Scan for the cell matching the given text and deliver its [X, Y] coordinate at center. 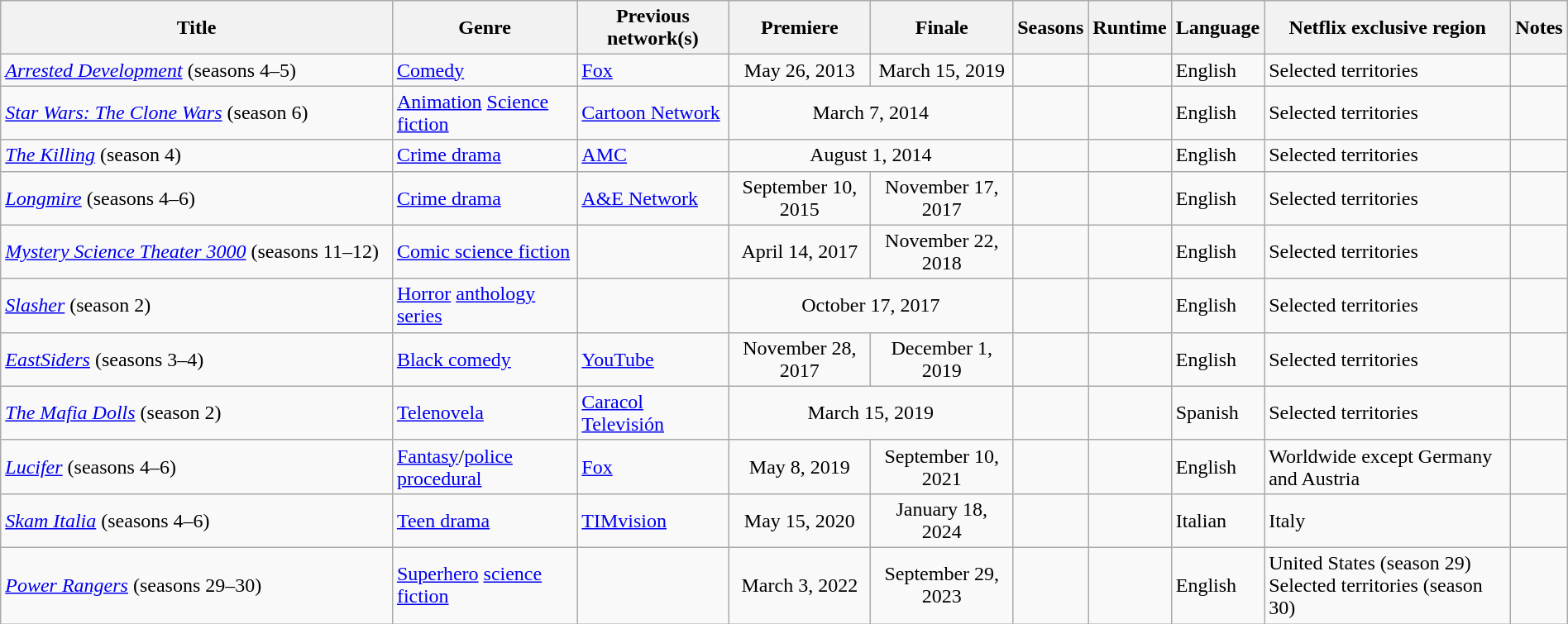
Runtime [1130, 28]
Star Wars: The Clone Wars (season 6) [197, 112]
A&E Network [653, 198]
September 29, 2023 [942, 585]
Animation Science fiction [485, 112]
Genre [485, 28]
November 22, 2018 [942, 251]
Black comedy [485, 359]
The Killing (season 4) [197, 155]
Arrested Development (seasons 4–5) [197, 70]
Notes [1539, 28]
United States (season 29)Selected territories (season 30) [1388, 585]
Comic science fiction [485, 251]
Telenovela [485, 413]
Power Rangers (seasons 29–30) [197, 585]
September 10, 2015 [800, 198]
Premiere [800, 28]
Previous network(s) [653, 28]
The Mafia Dolls (season 2) [197, 413]
April 14, 2017 [800, 251]
Fantasy/police procedural [485, 466]
EastSiders (seasons 3–4) [197, 359]
Longmire (seasons 4–6) [197, 198]
March 3, 2022 [800, 585]
Title [197, 28]
Netflix exclusive region [1388, 28]
Teen drama [485, 521]
TIMvision [653, 521]
Spanish [1217, 413]
January 18, 2024 [942, 521]
AMC [653, 155]
December 1, 2019 [942, 359]
Italian [1217, 521]
Superhero science fiction [485, 585]
March 7, 2014 [871, 112]
Italy [1388, 521]
Skam Italia (seasons 4–6) [197, 521]
Slasher (season 2) [197, 306]
Cartoon Network [653, 112]
Seasons [1050, 28]
YouTube [653, 359]
May 26, 2013 [800, 70]
November 17, 2017 [942, 198]
May 15, 2020 [800, 521]
Worldwide except Germany and Austria [1388, 466]
Finale [942, 28]
November 28, 2017 [800, 359]
August 1, 2014 [871, 155]
Mystery Science Theater 3000 (seasons 11–12) [197, 251]
Lucifer (seasons 4–6) [197, 466]
September 10, 2021 [942, 466]
Caracol Televisión [653, 413]
Language [1217, 28]
Horror anthology series [485, 306]
Comedy [485, 70]
October 17, 2017 [871, 306]
May 8, 2019 [800, 466]
